Determine the [x, y] coordinate at the center of the cell enclosing the given text.  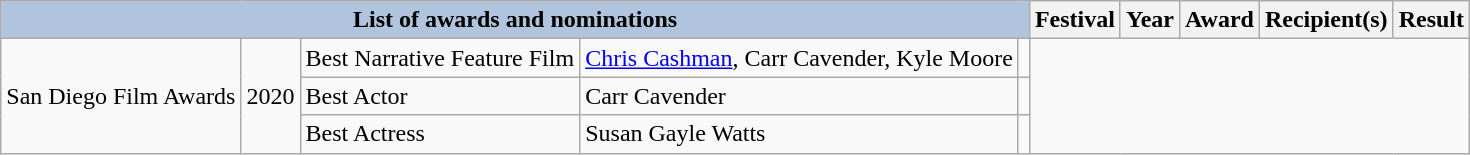
Festival [1074, 20]
Recipient(s) [1326, 20]
Susan Gayle Watts [800, 134]
Result [1431, 20]
List of awards and nominations [516, 20]
Best Actor [440, 96]
Year [1150, 20]
Best Actress [440, 134]
2020 [270, 96]
Carr Cavender [800, 96]
Chris Cashman, Carr Cavender, Kyle Moore [800, 58]
Award [1219, 20]
San Diego Film Awards [121, 96]
Best Narrative Feature Film [440, 58]
